Pinpoint the cell where the given text exists, returning its (X, Y) midpoint coordinate. 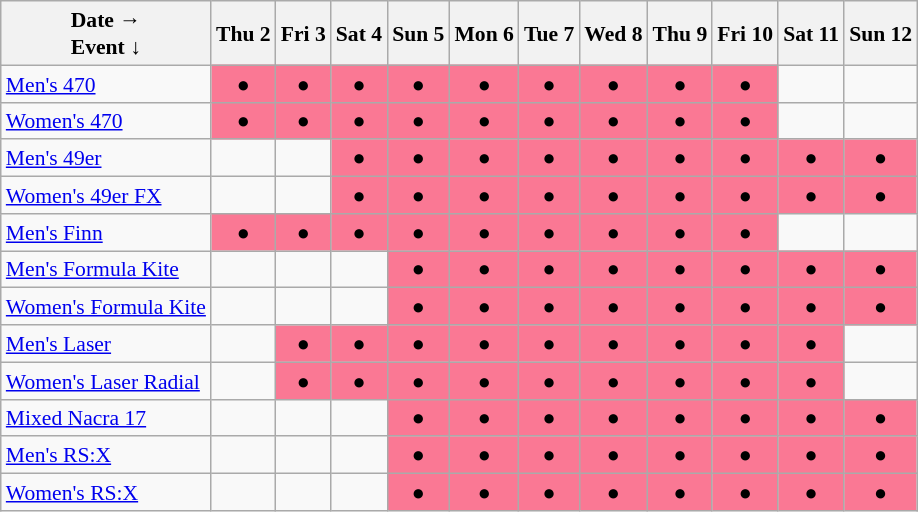
Sun 12 (880, 33)
Date →Event ↓ (106, 33)
Sat 11 (811, 33)
Men's Laser (106, 344)
Mixed Nacra 17 (106, 418)
Fri 3 (304, 33)
Sun 5 (418, 33)
Men's Formula Kite (106, 268)
Fri 10 (745, 33)
Women's Laser Radial (106, 380)
Thu 2 (244, 33)
Sat 4 (359, 33)
Women's 470 (106, 120)
Men's 49er (106, 158)
Men's Finn (106, 232)
Tue 7 (549, 33)
Women's 49er FX (106, 194)
Women's Formula Kite (106, 306)
Men's RS:X (106, 454)
Mon 6 (484, 33)
Men's 470 (106, 84)
Thu 9 (680, 33)
Wed 8 (613, 33)
Women's RS:X (106, 492)
